From the cell containing the given text, extract its center point as [x, y] coordinate. 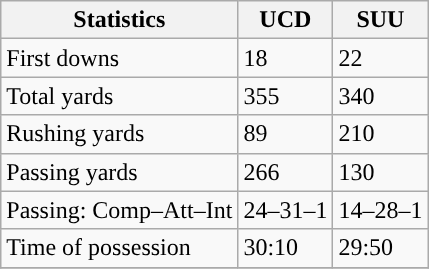
340 [380, 96]
First downs [120, 58]
UCD [286, 20]
Time of possession [120, 248]
89 [286, 134]
29:50 [380, 248]
30:10 [286, 248]
Passing: Comp–Att–Int [120, 210]
355 [286, 96]
Passing yards [120, 172]
266 [286, 172]
22 [380, 58]
210 [380, 134]
SUU [380, 20]
14–28–1 [380, 210]
130 [380, 172]
Rushing yards [120, 134]
Statistics [120, 20]
24–31–1 [286, 210]
18 [286, 58]
Total yards [120, 96]
